Pinpoint the cell where the given text exists, returning its (x, y) midpoint coordinate. 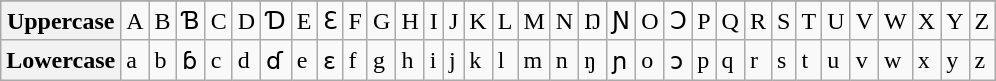
ɗ (276, 60)
T (809, 21)
Ŋ (593, 21)
t (809, 60)
j (453, 60)
Z (982, 21)
l (505, 60)
O (650, 21)
V (864, 21)
ɔ (678, 60)
J (453, 21)
Ɛ (330, 21)
L (505, 21)
K (478, 21)
ɛ (330, 60)
X (926, 21)
Q (730, 21)
C (218, 21)
E (304, 21)
q (730, 60)
c (218, 60)
Lowercase (61, 60)
y (955, 60)
I (434, 21)
m (534, 60)
U (836, 21)
S (784, 21)
ɲ (622, 60)
A (135, 21)
u (836, 60)
B (162, 21)
G (381, 21)
N (564, 21)
Ɔ (678, 21)
r (758, 60)
e (304, 60)
b (162, 60)
Ɓ (190, 21)
Uppercase (61, 21)
H (410, 21)
ɓ (190, 60)
s (784, 60)
h (410, 60)
i (434, 60)
M (534, 21)
x (926, 60)
Y (955, 21)
P (704, 21)
W (896, 21)
d (246, 60)
n (564, 60)
v (864, 60)
w (896, 60)
F (355, 21)
R (758, 21)
f (355, 60)
z (982, 60)
o (650, 60)
k (478, 60)
D (246, 21)
Ɗ (276, 21)
Ɲ (622, 21)
p (704, 60)
ŋ (593, 60)
a (135, 60)
g (381, 60)
